Extract the (X, Y) coordinate from the center of the cell holding the provided text.  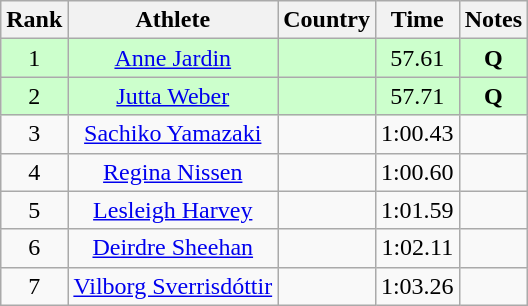
57.61 (417, 58)
Country (327, 20)
7 (34, 286)
1:00.60 (417, 172)
1:00.43 (417, 134)
4 (34, 172)
1:01.59 (417, 210)
6 (34, 248)
Jutta Weber (173, 96)
Time (417, 20)
1 (34, 58)
2 (34, 96)
57.71 (417, 96)
1:03.26 (417, 286)
1:02.11 (417, 248)
5 (34, 210)
Sachiko Yamazaki (173, 134)
Vilborg Sverrisdóttir (173, 286)
Anne Jardin (173, 58)
Notes (493, 20)
Athlete (173, 20)
Rank (34, 20)
3 (34, 134)
Deirdre Sheehan (173, 248)
Regina Nissen (173, 172)
Lesleigh Harvey (173, 210)
